Scan for the cell matching the given text and deliver its (x, y) coordinate at center. 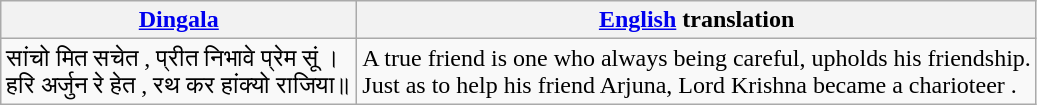
Dingala (179, 20)
A true friend is one who always being careful, upholds his friendship.Just as to help his friend Arjuna, Lord Krishna became a charioteer . (697, 72)
English translation (697, 20)
सांचो मित सचेत , प्रीत निभावे प्रेम सूं ।हरि अर्जुन रे हेत , रथ कर हांक्यो राजिया॥ (179, 72)
